Determine the (X, Y) coordinate at the center of the cell enclosing the given text.  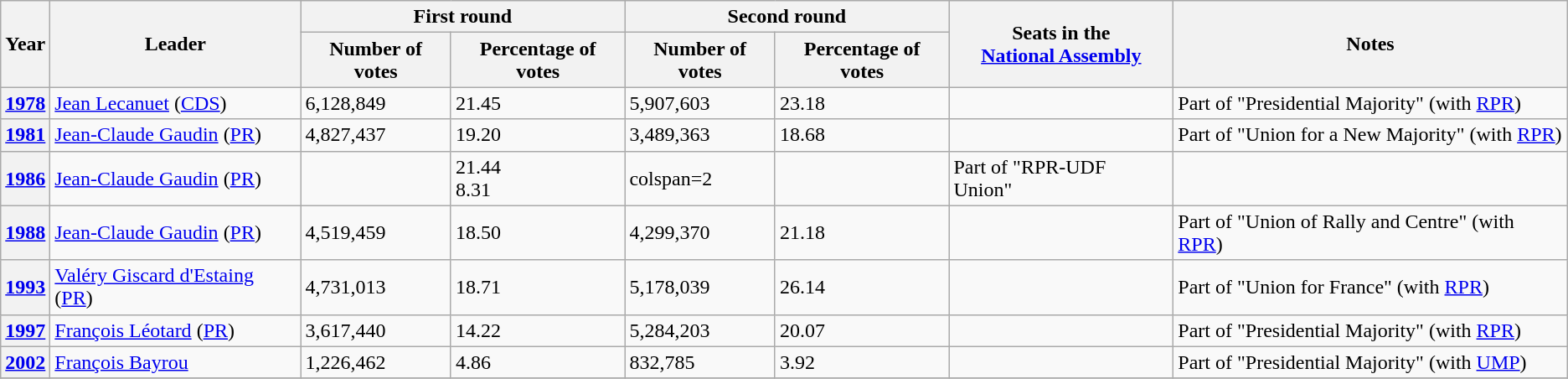
Part of "RPR-UDF Union" (1061, 178)
18.68 (861, 135)
20.07 (861, 330)
1997 (25, 330)
Notes (1370, 44)
2002 (25, 362)
Seats in the National Assembly (1061, 44)
Year (25, 44)
26.14 (861, 287)
François Bayrou (176, 362)
1,226,462 (376, 362)
François Léotard (PR) (176, 330)
23.18 (861, 103)
21.45 (538, 103)
14.22 (538, 330)
3,617,440 (376, 330)
18.71 (538, 287)
Valéry Giscard d'Estaing (PR) (176, 287)
6,128,849 (376, 103)
19.20 (538, 135)
21.18 (861, 233)
1978 (25, 103)
1993 (25, 287)
4,731,013 (376, 287)
5,284,203 (700, 330)
4,519,459 (376, 233)
4,827,437 (376, 135)
Second round (787, 17)
Part of "Presidential Majority" (with UMP) (1370, 362)
4,299,370 (700, 233)
18.50 (538, 233)
1988 (25, 233)
5,907,603 (700, 103)
3.92 (861, 362)
4.86 (538, 362)
Part of "Union for France" (with RPR) (1370, 287)
832,785 (700, 362)
1986 (25, 178)
Leader (176, 44)
1981 (25, 135)
5,178,039 (700, 287)
Part of "Union of Rally and Centre" (with RPR) (1370, 233)
3,489,363 (700, 135)
colspan=2 (700, 178)
21.448.31 (538, 178)
Jean Lecanuet (CDS) (176, 103)
First round (462, 17)
Part of "Union for a New Majority" (with RPR) (1370, 135)
